Scan for the cell matching the given text and deliver its [X, Y] coordinate at center. 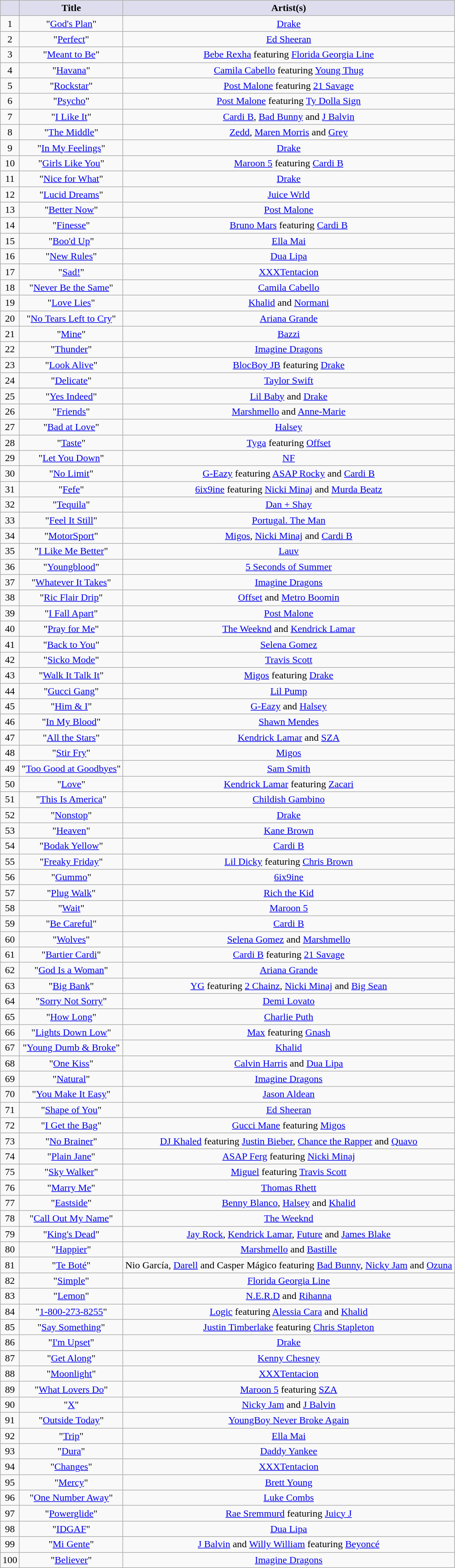
71 [10, 1110]
"Finesse" [71, 225]
35 [10, 551]
15 [10, 241]
G-Eazy featuring ASAP Rocky and Cardi B [289, 474]
BlocBoy JB featuring Drake [289, 365]
"Sorry Not Sorry" [71, 1001]
Kenny Chesney [289, 1358]
87 [10, 1358]
"Havana" [71, 70]
"Walk It Talk It" [71, 675]
97 [10, 1513]
21 [10, 334]
"Happier" [71, 1250]
24 [10, 380]
"Lights Down Low" [71, 1032]
22 [10, 349]
"Nonstop" [71, 815]
"In My Blood" [71, 722]
"One Number Away" [71, 1498]
85 [10, 1327]
"God Is a Woman" [71, 970]
57 [10, 892]
4 [10, 70]
Lil Dicky featuring Chris Brown [289, 861]
"No Tears Left to Cry" [71, 318]
78 [10, 1219]
"This Is America" [71, 799]
"Eastside" [71, 1203]
70 [10, 1094]
"Shape of You" [71, 1110]
1 [10, 24]
66 [10, 1032]
Camila Cabello [289, 287]
Juice Wrld [289, 194]
17 [10, 272]
43 [10, 675]
Lil Pump [289, 691]
100 [10, 1560]
Camila Cabello featuring Young Thug [289, 70]
56 [10, 877]
40 [10, 629]
Khalid and Normani [289, 303]
"Sad!" [71, 272]
Cardi B featuring 21 Savage [289, 955]
"Nice for What" [71, 179]
Maroon 5 [289, 908]
79 [10, 1234]
99 [10, 1544]
6ix9ine [289, 877]
93 [10, 1451]
54 [10, 846]
53 [10, 830]
Bazzi [289, 334]
41 [10, 644]
"Bodak Yellow" [71, 846]
Nio García, Darell and Casper Mágico featuring Bad Bunny, Nicky Jam and Ozuna [289, 1265]
"Be Careful" [71, 923]
29 [10, 458]
"Thunder" [71, 349]
39 [10, 613]
"Bad at Love" [71, 427]
73 [10, 1141]
N.E.R.D and Rihanna [289, 1296]
"Love Lies" [71, 303]
"In My Feelings" [71, 148]
55 [10, 861]
DJ Khaled featuring Justin Bieber, Chance the Rapper and Quavo [289, 1141]
"Never Be the Same" [71, 287]
7 [10, 117]
Travis Scott [289, 660]
The Weeknd and Kendrick Lamar [289, 629]
76 [10, 1188]
Bruno Mars featuring Cardi B [289, 225]
27 [10, 427]
"Call Out My Name" [71, 1219]
"Sicko Mode" [71, 660]
6ix9ine featuring Nicki Minaj and Murda Beatz [289, 489]
"Bartier Cardi" [71, 955]
19 [10, 303]
Zedd, Maren Morris and Grey [289, 132]
58 [10, 908]
34 [10, 536]
Calvin Harris and Dua Lipa [289, 1063]
"Sky Walker" [71, 1172]
Max featuring Gnash [289, 1032]
"Mine" [71, 334]
ASAP Ferg featuring Nicki Minaj [289, 1156]
"Girls Like You" [71, 163]
"Te Boté" [71, 1265]
16 [10, 256]
"Young Dumb & Broke" [71, 1048]
26 [10, 411]
75 [10, 1172]
91 [10, 1420]
Kane Brown [289, 830]
"IDGAF" [71, 1529]
Charlie Puth [289, 1017]
65 [10, 1017]
"I Get the Bag" [71, 1125]
9 [10, 148]
25 [10, 396]
"One Kiss" [71, 1063]
Selena Gomez [289, 644]
"No Brainer" [71, 1141]
Tyga featuring Offset [289, 442]
"Say Something" [71, 1327]
18 [10, 287]
"Natural" [71, 1079]
YoungBoy Never Broke Again [289, 1420]
59 [10, 923]
5 Seconds of Summer [289, 567]
Kendrick Lamar and SZA [289, 738]
"Ric Flair Drip" [71, 598]
Migos [289, 753]
"Big Bank" [71, 986]
"Dura" [71, 1451]
"God's Plan" [71, 24]
8 [10, 132]
"Him & I" [71, 707]
NF [289, 458]
Offset and Metro Boomin [289, 598]
"Fefe" [71, 489]
89 [10, 1389]
"Lucid Dreams" [71, 194]
"Heaven" [71, 830]
67 [10, 1048]
Logic featuring Alessia Cara and Khalid [289, 1312]
Kendrick Lamar featuring Zacari [289, 784]
13 [10, 210]
"Feel It Still" [71, 520]
"Too Good at Goodbyes" [71, 769]
51 [10, 799]
95 [10, 1482]
"Psycho" [71, 101]
60 [10, 939]
"Wait" [71, 908]
Thomas Rhett [289, 1188]
"Meant to Be" [71, 55]
"I'm Upset" [71, 1343]
"Gummo" [71, 877]
31 [10, 489]
Jason Aldean [289, 1094]
Artist(s) [289, 8]
6 [10, 101]
36 [10, 567]
Halsey [289, 427]
2 [10, 39]
"Powerglide" [71, 1513]
86 [10, 1343]
"You Make It Easy" [71, 1094]
37 [10, 582]
"Plug Walk" [71, 892]
"Lemon" [71, 1296]
"All the Stars" [71, 738]
14 [10, 225]
48 [10, 753]
Title [71, 8]
"The Middle" [71, 132]
Demi Lovato [289, 1001]
"Believer" [71, 1560]
33 [10, 520]
69 [10, 1079]
45 [10, 707]
Brett Young [289, 1482]
42 [10, 660]
"New Rules" [71, 256]
"Wolves" [71, 939]
Justin Timberlake featuring Chris Stapleton [289, 1327]
"Yes Indeed" [71, 396]
Marshmello and Anne-Marie [289, 411]
Maroon 5 featuring SZA [289, 1389]
49 [10, 769]
"What Lovers Do" [71, 1389]
80 [10, 1250]
12 [10, 194]
47 [10, 738]
G-Eazy and Halsey [289, 707]
Portugal. The Man [289, 520]
77 [10, 1203]
Maroon 5 featuring Cardi B [289, 163]
Lil Baby and Drake [289, 396]
"I Like It" [71, 117]
44 [10, 691]
23 [10, 365]
Post Malone featuring Ty Dolla Sign [289, 101]
Selena Gomez and Marshmello [289, 939]
"How Long" [71, 1017]
The Weeknd [289, 1219]
Khalid [289, 1048]
98 [10, 1529]
3 [10, 55]
"Marry Me" [71, 1188]
"Changes" [71, 1467]
"Boo'd Up" [71, 241]
"Mi Gente" [71, 1544]
11 [10, 179]
"Delicate" [71, 380]
Luke Combs [289, 1498]
"I Like Me Better" [71, 551]
"MotorSport" [71, 536]
82 [10, 1281]
"Better Now" [71, 210]
Nicky Jam and J Balvin [289, 1405]
46 [10, 722]
Jay Rock, Kendrick Lamar, Future and James Blake [289, 1234]
68 [10, 1063]
Childish Gambino [289, 799]
"Moonlight" [71, 1374]
61 [10, 955]
"1-800-273-8255" [71, 1312]
52 [10, 815]
64 [10, 1001]
Shawn Mendes [289, 722]
81 [10, 1265]
63 [10, 986]
90 [10, 1405]
"Love" [71, 784]
Lauv [289, 551]
"Pray for Me" [71, 629]
YG featuring 2 Chainz, Nicki Minaj and Big Sean [289, 986]
92 [10, 1435]
"Mercy" [71, 1482]
"Taste" [71, 442]
Rich the Kid [289, 892]
Marshmello and Bastille [289, 1250]
"I Fall Apart" [71, 613]
"No Limit" [71, 474]
"Outside Today" [71, 1420]
Dan + Shay [289, 505]
Migos, Nicki Minaj and Cardi B [289, 536]
50 [10, 784]
"Perfect" [71, 39]
32 [10, 505]
38 [10, 598]
Florida Georgia Line [289, 1281]
84 [10, 1312]
"X" [71, 1405]
Migos featuring Drake [289, 675]
"Back to You" [71, 644]
Benny Blanco, Halsey and Khalid [289, 1203]
30 [10, 474]
72 [10, 1125]
Rae Sremmurd featuring Juicy J [289, 1513]
20 [10, 318]
94 [10, 1467]
"Let You Down" [71, 458]
10 [10, 163]
"King's Dead" [71, 1234]
62 [10, 970]
Post Malone featuring 21 Savage [289, 86]
"Plain Jane" [71, 1156]
"Gucci Gang" [71, 691]
Sam Smith [289, 769]
J Balvin and Willy William featuring Beyoncé [289, 1544]
Cardi B, Bad Bunny and J Balvin [289, 117]
5 [10, 86]
"Whatever It Takes" [71, 582]
Taylor Swift [289, 380]
"Stir Fry" [71, 753]
"Get Along" [71, 1358]
"Trip" [71, 1435]
"Youngblood" [71, 567]
"Look Alive" [71, 365]
96 [10, 1498]
"Simple" [71, 1281]
83 [10, 1296]
Bebe Rexha featuring Florida Georgia Line [289, 55]
Miguel featuring Travis Scott [289, 1172]
28 [10, 442]
88 [10, 1374]
Daddy Yankee [289, 1451]
74 [10, 1156]
Gucci Mane featuring Migos [289, 1125]
"Friends" [71, 411]
"Freaky Friday" [71, 861]
"Rockstar" [71, 86]
"Tequila" [71, 505]
